Search for the cell housing the specified text and yield its [X, Y] center coordinate. 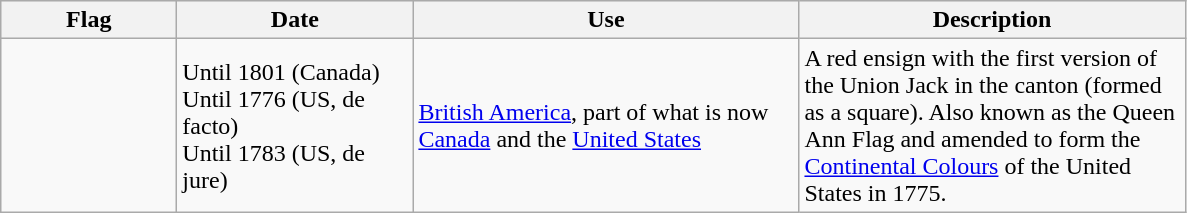
British America, part of what is now Canada and the United States [606, 126]
Until 1801 (Canada) Until 1776 (US, de facto) Until 1783 (US, de jure) [295, 126]
Use [606, 20]
Description [992, 20]
Date [295, 20]
Flag [89, 20]
